From the cell containing the given text, extract its center point as (X, Y) coordinate. 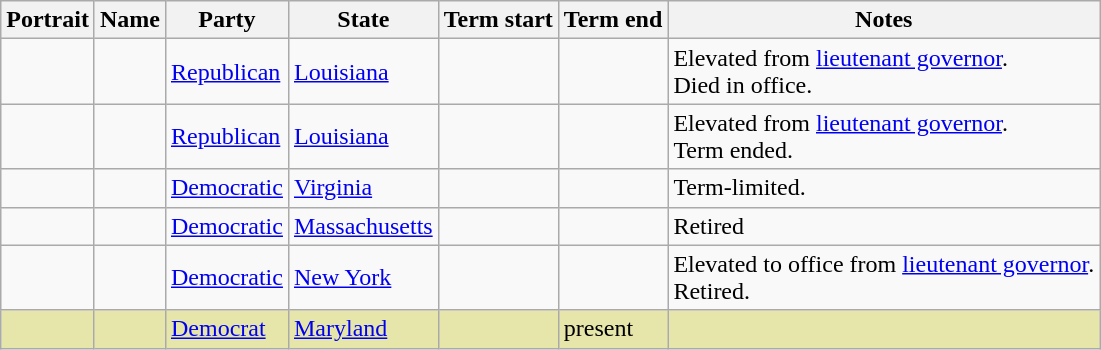
Term end (613, 20)
Democrat (226, 329)
State (363, 20)
Elevated from lieutenant governor.Term ended. (884, 136)
Elevated to office from lieutenant governor.Retired. (884, 278)
Term start (498, 20)
Retired (884, 226)
Virginia (363, 188)
Party (226, 20)
New York (363, 278)
Name (130, 20)
Portrait (48, 20)
Notes (884, 20)
Elevated from lieutenant governor.Died in office. (884, 72)
Massachusetts (363, 226)
present (613, 329)
Term-limited. (884, 188)
Maryland (363, 329)
